Detect which cell encompasses the target text, then output its (X, Y) center coordinate. 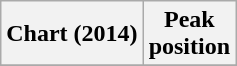
Peakposition (189, 34)
Chart (2014) (72, 34)
